Extract the (x, y) coordinate from the center of the cell holding the provided text.  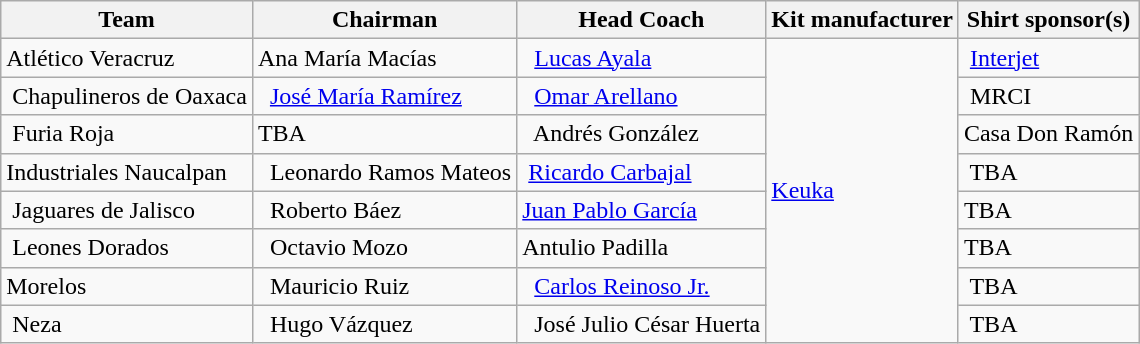
Shirt sponsor(s) (1048, 20)
Atlético Veracruz (127, 58)
Leones Dorados (127, 248)
Hugo Vázquez (384, 324)
Leonardo Ramos Mateos (384, 172)
José Julio César Huerta (642, 324)
Interjet (1048, 58)
Ana María Macías (384, 58)
Casa Don Ramón (1048, 134)
Lucas Ayala (642, 58)
Omar Arellano (642, 96)
Antulio Padilla (642, 248)
Industriales Naucalpan (127, 172)
Morelos (127, 286)
Carlos Reinoso Jr. (642, 286)
Furia Roja (127, 134)
Keuka (862, 191)
Team (127, 20)
Head Coach (642, 20)
Octavio Mozo (384, 248)
Kit manufacturer (862, 20)
Ricardo Carbajal (642, 172)
Jaguares de Jalisco (127, 210)
Chapulineros de Oaxaca (127, 96)
Andrés González (642, 134)
Neza (127, 324)
MRCI (1048, 96)
Mauricio Ruiz (384, 286)
Roberto Báez (384, 210)
Chairman (384, 20)
Juan Pablo García (642, 210)
José María Ramírez (384, 96)
